Scan for the cell matching the given text and deliver its (x, y) coordinate at center. 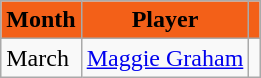
Player (165, 20)
Month (41, 20)
Maggie Graham (165, 58)
March (41, 58)
